Extract the (x, y) coordinate from the center of the cell holding the provided text.  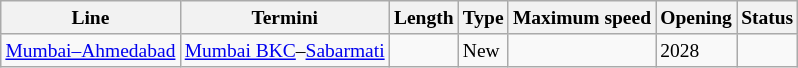
Opening (696, 18)
Length (424, 18)
Termini (284, 18)
Type (483, 18)
New (483, 50)
Status (766, 18)
2028 (696, 50)
Line (90, 18)
Mumbai–Ahmedabad (90, 50)
Mumbai BKC–Sabarmati (284, 50)
Maximum speed (582, 18)
